Extract the (x, y) coordinate from the center of the cell holding the provided text.  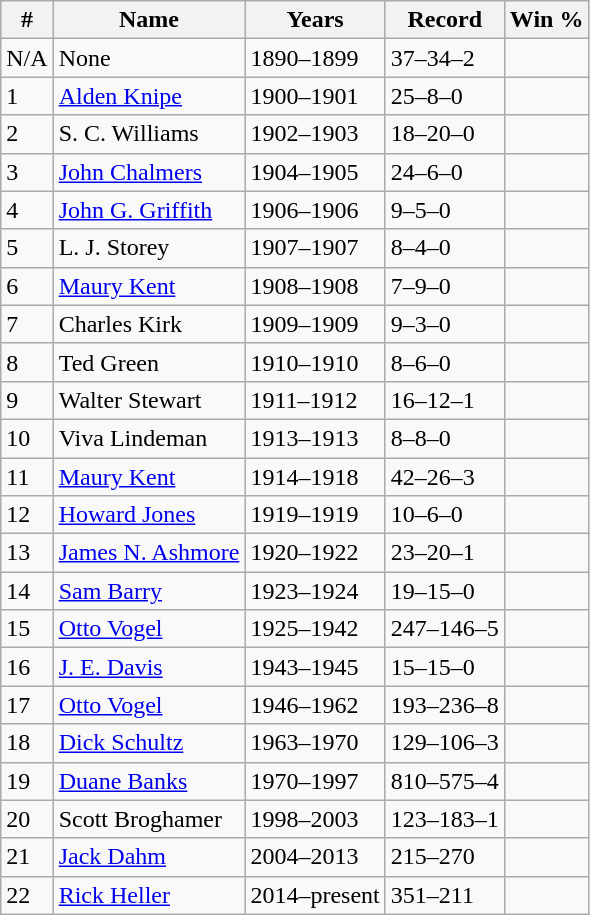
1970–1997 (315, 781)
Years (315, 20)
1 (27, 96)
9–3–0 (444, 324)
19–15–0 (444, 591)
8–8–0 (444, 438)
John G. Griffith (149, 210)
20 (27, 819)
2004–2013 (315, 857)
N/A (27, 58)
247–146–5 (444, 629)
# (27, 20)
8–6–0 (444, 362)
1925–1942 (315, 629)
8–4–0 (444, 248)
13 (27, 553)
351–211 (444, 895)
24–6–0 (444, 172)
7 (27, 324)
1906–1906 (315, 210)
2014–present (315, 895)
Name (149, 20)
Record (444, 20)
1920–1922 (315, 553)
1919–1919 (315, 515)
Sam Barry (149, 591)
Walter Stewart (149, 400)
Dick Schultz (149, 743)
1907–1907 (315, 248)
10 (27, 438)
1913–1913 (315, 438)
16–12–1 (444, 400)
1911–1912 (315, 400)
2 (27, 134)
123–183–1 (444, 819)
1890–1899 (315, 58)
1900–1901 (315, 96)
22 (27, 895)
15 (27, 629)
Ted Green (149, 362)
1909–1909 (315, 324)
L. J. Storey (149, 248)
S. C. Williams (149, 134)
1923–1924 (315, 591)
Charles Kirk (149, 324)
10–6–0 (444, 515)
12 (27, 515)
1963–1970 (315, 743)
4 (27, 210)
John Chalmers (149, 172)
17 (27, 705)
23–20–1 (444, 553)
Rick Heller (149, 895)
21 (27, 857)
J. E. Davis (149, 667)
215–270 (444, 857)
James N. Ashmore (149, 553)
Viva Lindeman (149, 438)
14 (27, 591)
5 (27, 248)
1908–1908 (315, 286)
18 (27, 743)
Win % (546, 20)
None (149, 58)
1946–1962 (315, 705)
16 (27, 667)
193–236–8 (444, 705)
6 (27, 286)
810–575–4 (444, 781)
1902–1903 (315, 134)
1943–1945 (315, 667)
15–15–0 (444, 667)
Alden Knipe (149, 96)
9 (27, 400)
3 (27, 172)
8 (27, 362)
1914–1918 (315, 477)
11 (27, 477)
Duane Banks (149, 781)
25–8–0 (444, 96)
7–9–0 (444, 286)
1910–1910 (315, 362)
Howard Jones (149, 515)
Scott Broghamer (149, 819)
18–20–0 (444, 134)
1998–2003 (315, 819)
42–26–3 (444, 477)
37–34–2 (444, 58)
1904–1905 (315, 172)
19 (27, 781)
129–106–3 (444, 743)
Jack Dahm (149, 857)
9–5–0 (444, 210)
